Extract the [x, y] coordinate from the center of the cell holding the provided text.  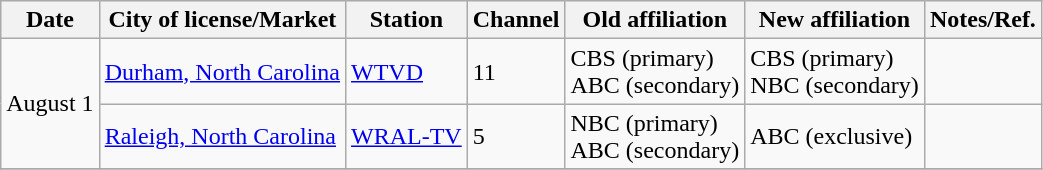
5 [516, 136]
WTVD [407, 72]
Station [407, 20]
Old affiliation [655, 20]
Raleigh, North Carolina [222, 136]
CBS (primary) ABC (secondary) [655, 72]
NBC (primary) ABC (secondary) [655, 136]
August 1 [50, 104]
CBS (primary) NBC (secondary) [835, 72]
Channel [516, 20]
11 [516, 72]
Notes/Ref. [982, 20]
Date [50, 20]
Durham, North Carolina [222, 72]
ABC (exclusive) [835, 136]
WRAL-TV [407, 136]
New affiliation [835, 20]
City of license/Market [222, 20]
